Provide the (X, Y) coordinate of the cell's center where the given text is located.  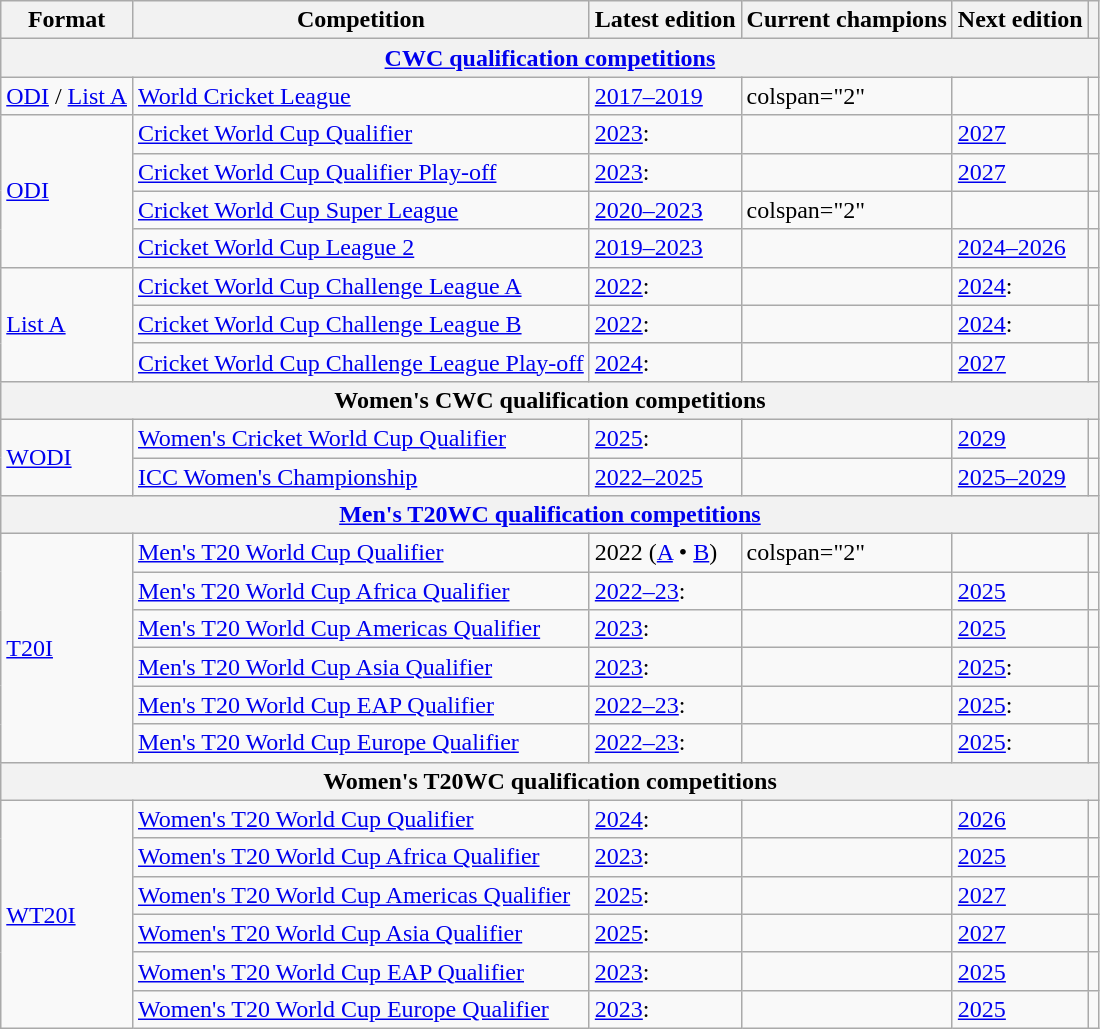
Women's T20 World Cup Asia Qualifier (360, 933)
List A (67, 324)
WT20I (67, 914)
Next edition (1020, 20)
2026 (1020, 819)
Latest edition (665, 20)
2025–2029 (1020, 477)
Competition (360, 20)
ODI / List A (67, 96)
2029 (1020, 438)
Men's T20 World Cup Qualifier (360, 553)
Men's T20 World Cup Africa Qualifier (360, 591)
Cricket World Cup Challenge League Play-off (360, 362)
Format (67, 20)
Cricket World Cup Qualifier Play-off (360, 172)
Cricket World Cup Challenge League A (360, 286)
Women's T20 World Cup Americas Qualifier (360, 895)
ICC Women's Championship (360, 477)
World Cricket League (360, 96)
Current champions (846, 20)
Cricket World Cup Challenge League B (360, 324)
2022–2025 (665, 477)
Cricket World Cup Super League (360, 210)
ODI (67, 191)
Women's Cricket World Cup Qualifier (360, 438)
Women's T20 World Cup Africa Qualifier (360, 857)
Men's T20WC qualification competitions (550, 515)
Men's T20 World Cup Asia Qualifier (360, 667)
Men's T20 World Cup Americas Qualifier (360, 629)
WODI (67, 457)
2024–2026 (1020, 248)
CWC qualification competitions (550, 58)
2019–2023 (665, 248)
Men's T20 World Cup EAP Qualifier (360, 705)
Women's T20 World Cup Europe Qualifier (360, 1009)
Women's T20 World Cup EAP Qualifier (360, 971)
2017–2019 (665, 96)
Women's T20 World Cup Qualifier (360, 819)
Women's CWC qualification competitions (550, 400)
Women's T20WC qualification competitions (550, 781)
T20I (67, 648)
2020–2023 (665, 210)
2022 (A • B) (665, 553)
Cricket World Cup League 2 (360, 248)
Men's T20 World Cup Europe Qualifier (360, 743)
Cricket World Cup Qualifier (360, 134)
